Search for the cell housing the specified text and yield its [X, Y] center coordinate. 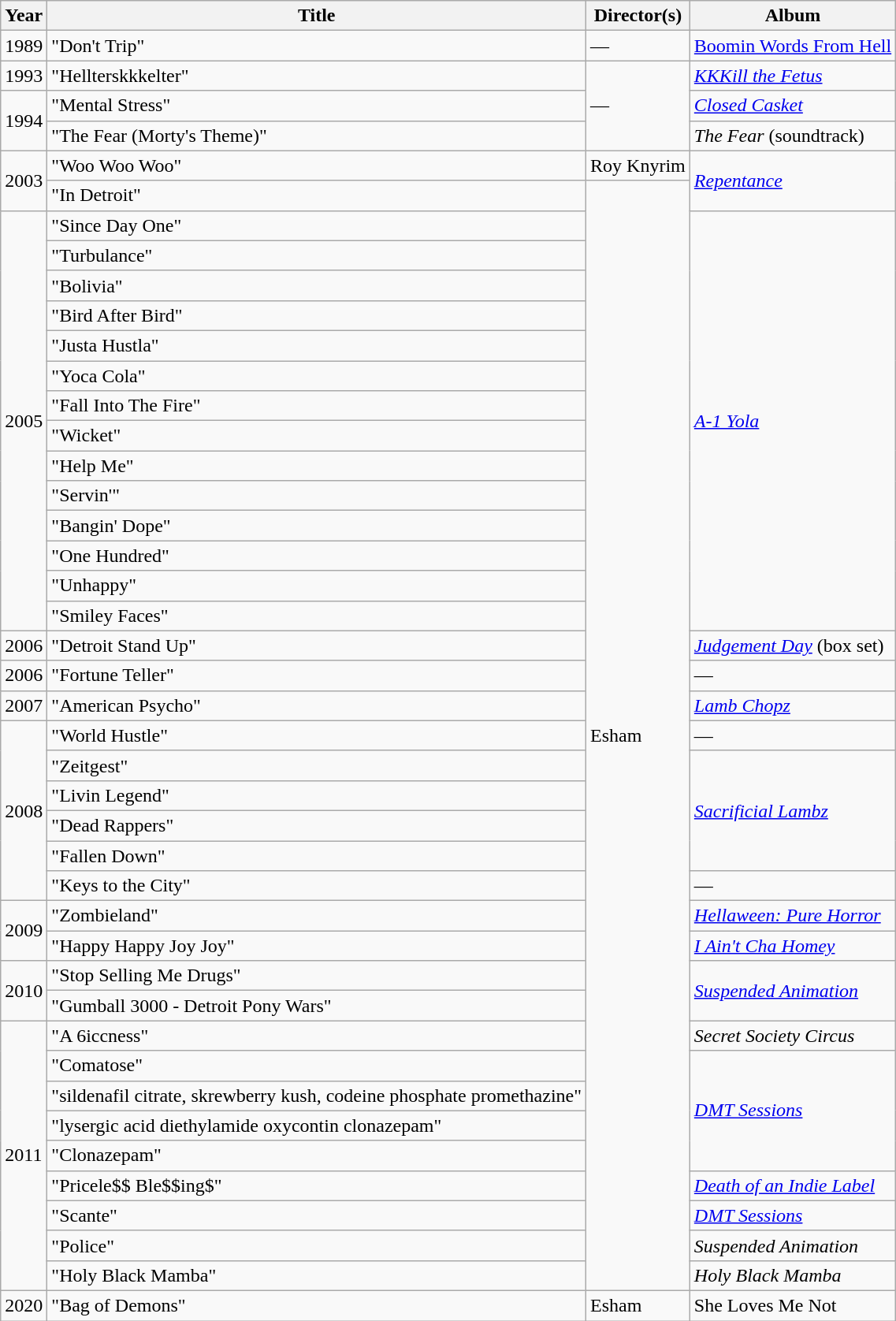
"Clonazepam" [317, 1155]
2010 [24, 991]
"Justa Hustla" [317, 345]
"Don't Trip" [317, 46]
"Since Day One" [317, 225]
"Hellterskkkelter" [317, 76]
Lamb Chopz [793, 705]
"Comatose" [317, 1066]
Album [793, 16]
Hellaween: Pure Horror [793, 916]
Judgement Day (box set) [793, 646]
"Holy Black Mamba" [317, 1275]
2011 [24, 1155]
"Bangin' Dope" [317, 526]
She Loves Me Not [793, 1305]
"sildenafil citrate, skrewberry kush, codeine phosphate promethazine" [317, 1096]
Death of an Indie Label [793, 1185]
"Happy Happy Joy Joy" [317, 946]
"Detroit Stand Up" [317, 646]
"lysergic acid diethylamide oxycontin clonazepam" [317, 1126]
Closed Casket [793, 106]
"Zombieland" [317, 916]
1993 [24, 76]
2009 [24, 931]
"Police" [317, 1245]
Roy Knyrim [638, 166]
"World Hustle" [317, 735]
"Dead Rappers" [317, 825]
2007 [24, 705]
"Keys to the City" [317, 886]
Secret Society Circus [793, 1036]
"Bird After Bird" [317, 315]
Boomin Words From Hell [793, 46]
2003 [24, 180]
"One Hundred" [317, 556]
KKKill the Fetus [793, 76]
1994 [24, 121]
"Smiley Faces" [317, 616]
"Wicket" [317, 436]
"Turbulance" [317, 255]
"Gumball 3000 - Detroit Pony Wars" [317, 1006]
"Fortune Teller" [317, 675]
"Bag of Demons" [317, 1305]
"Fallen Down" [317, 855]
Holy Black Mamba [793, 1275]
"Stop Selling Me Drugs" [317, 976]
"Pricele$$ Ble$$ing$" [317, 1185]
"Unhappy" [317, 586]
Year [24, 16]
1989 [24, 46]
"Bolivia" [317, 285]
"American Psycho" [317, 705]
The Fear (soundtrack) [793, 136]
A-1 Yola [793, 421]
"Servin'" [317, 496]
"Woo Woo Woo" [317, 166]
I Ain't Cha Homey [793, 946]
"Help Me" [317, 466]
"Fall Into The Fire" [317, 406]
"Zeitgest" [317, 765]
"Livin Legend" [317, 795]
"Mental Stress" [317, 106]
2005 [24, 421]
"Yoca Cola" [317, 376]
2008 [24, 810]
"Scante" [317, 1215]
Sacrificial Lambz [793, 810]
"The Fear (Morty's Theme)" [317, 136]
"A 6iccness" [317, 1036]
Title [317, 16]
2020 [24, 1305]
Repentance [793, 180]
"In Detroit" [317, 195]
Director(s) [638, 16]
